Extract the [X, Y] coordinate from the center of the cell holding the provided text.  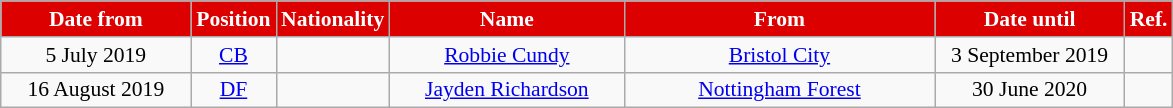
Nottingham Forest [779, 90]
Date until [1030, 19]
From [779, 19]
Position [234, 19]
CB [234, 55]
Bristol City [779, 55]
DF [234, 90]
Robbie Cundy [506, 55]
16 August 2019 [96, 90]
Nationality [332, 19]
Name [506, 19]
3 September 2019 [1030, 55]
Date from [96, 19]
Ref. [1149, 19]
5 July 2019 [96, 55]
30 June 2020 [1030, 90]
Jayden Richardson [506, 90]
